Provide the [x, y] coordinate of the cell's center where the given text is located.  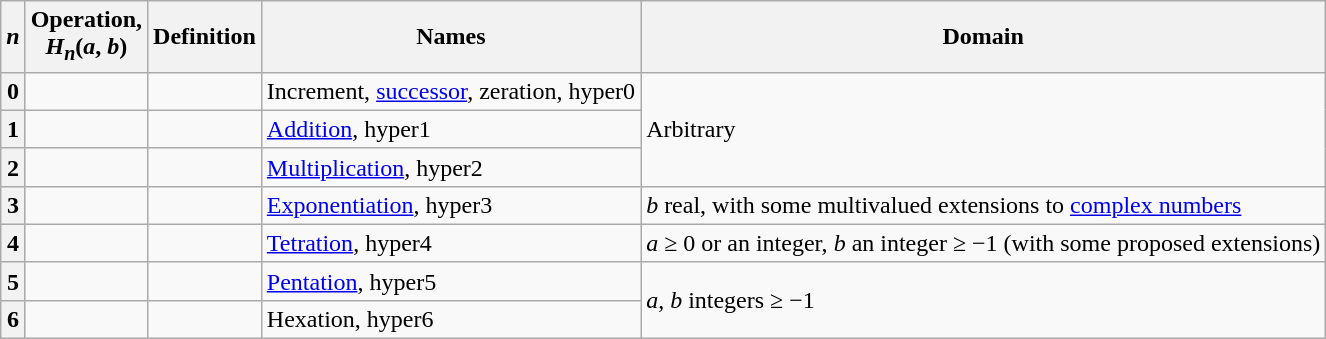
5 [13, 281]
Exponentiation, hyper3 [450, 205]
1 [13, 129]
Tetration, hyper4 [450, 243]
Operation,Hn(a, b) [86, 36]
Names [450, 36]
Hexation, hyper6 [450, 319]
Arbitrary [984, 129]
Pentation, hyper5 [450, 281]
a ≥ 0 or an integer, b an integer ≥ −1 (with some proposed extensions) [984, 243]
b real, with some multivalued extensions to complex numbers [984, 205]
0 [13, 91]
Domain [984, 36]
a, b integers ≥ −1 [984, 300]
3 [13, 205]
Multiplication, hyper2 [450, 167]
6 [13, 319]
2 [13, 167]
Addition, hyper1 [450, 129]
Increment, successor, zeration, hyper0 [450, 91]
Definition [205, 36]
4 [13, 243]
n [13, 36]
